Provide the [x, y] coordinate of the cell's center where the given text is located.  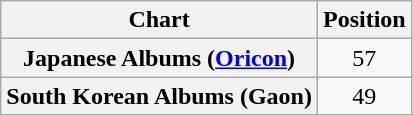
Chart [160, 20]
South Korean Albums (Gaon) [160, 96]
Position [364, 20]
49 [364, 96]
57 [364, 58]
Japanese Albums (Oricon) [160, 58]
